For the text-containing cell, return its midpoint in (x, y) coordinate format. 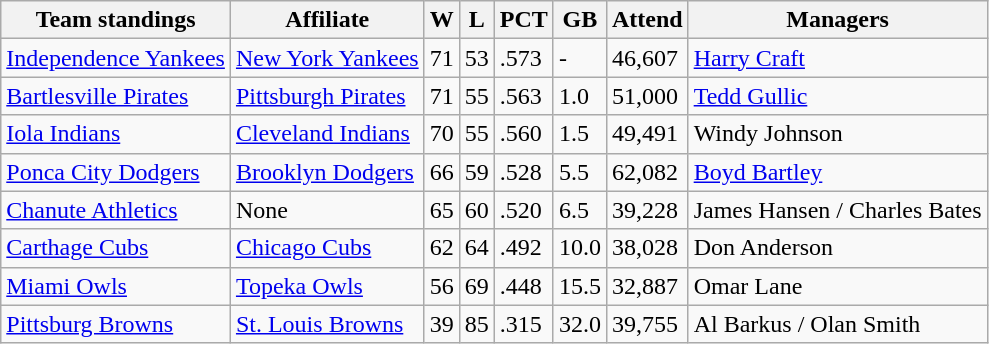
Tedd Gullic (838, 96)
- (580, 58)
49,491 (647, 134)
.315 (524, 324)
W (442, 20)
62,082 (647, 172)
59 (476, 172)
53 (476, 58)
56 (442, 286)
Iola Indians (116, 134)
St. Louis Browns (327, 324)
Chanute Athletics (116, 210)
Bartlesville Pirates (116, 96)
1.5 (580, 134)
15.5 (580, 286)
None (327, 210)
6.5 (580, 210)
Pittsburgh Pirates (327, 96)
Affiliate (327, 20)
.448 (524, 286)
Carthage Cubs (116, 248)
32.0 (580, 324)
Attend (647, 20)
65 (442, 210)
Windy Johnson (838, 134)
46,607 (647, 58)
Harry Craft (838, 58)
GB (580, 20)
PCT (524, 20)
Brooklyn Dodgers (327, 172)
1.0 (580, 96)
New York Yankees (327, 58)
Al Barkus / Olan Smith (838, 324)
L (476, 20)
.528 (524, 172)
Independence Yankees (116, 58)
Chicago Cubs (327, 248)
Cleveland Indians (327, 134)
James Hansen / Charles Bates (838, 210)
.563 (524, 96)
Pittsburg Browns (116, 324)
Topeka Owls (327, 286)
64 (476, 248)
60 (476, 210)
Managers (838, 20)
85 (476, 324)
10.0 (580, 248)
62 (442, 248)
39,228 (647, 210)
32,887 (647, 286)
38,028 (647, 248)
Ponca City Dodgers (116, 172)
51,000 (647, 96)
.560 (524, 134)
.520 (524, 210)
39,755 (647, 324)
66 (442, 172)
Don Anderson (838, 248)
Boyd Bartley (838, 172)
70 (442, 134)
Omar Lane (838, 286)
.573 (524, 58)
5.5 (580, 172)
69 (476, 286)
.492 (524, 248)
39 (442, 324)
Miami Owls (116, 286)
Team standings (116, 20)
